Return the [x, y] coordinate for the center point of the cell that contains the specified text.  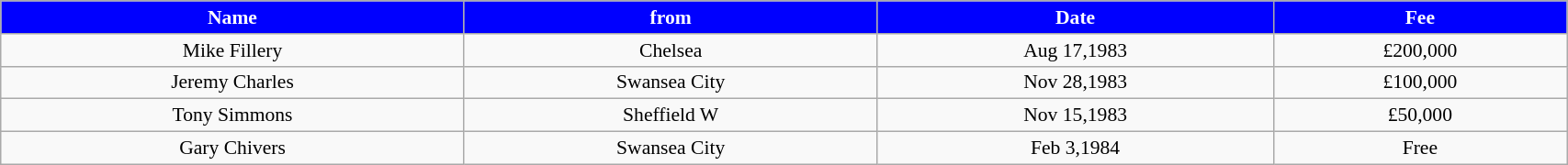
Free [1420, 148]
Nov 28,1983 [1075, 82]
Mike Fillery [232, 50]
Fee [1420, 17]
£50,000 [1420, 115]
Name [232, 17]
Jeremy Charles [232, 82]
Sheffield W [671, 115]
from [671, 17]
Chelsea [671, 50]
Feb 3,1984 [1075, 148]
£100,000 [1420, 82]
£200,000 [1420, 50]
Date [1075, 17]
Gary Chivers [232, 148]
Tony Simmons [232, 115]
Aug 17,1983 [1075, 50]
Nov 15,1983 [1075, 115]
